Search for the cell housing the specified text and yield its [X, Y] center coordinate. 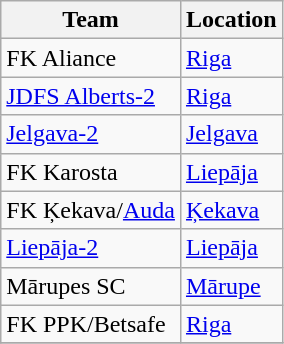
FK Karosta [91, 172]
Location [231, 20]
FK Ķekava/Auda [91, 210]
FK PPK/Betsafe [91, 324]
Jelgava [231, 134]
Jelgava-2 [91, 134]
Mārupe [231, 286]
FK Aliance [91, 58]
Ķekava [231, 210]
JDFS Alberts-2 [91, 96]
Mārupes SC [91, 286]
Team [91, 20]
Liepāja-2 [91, 248]
